Scan for the cell matching the given text and deliver its (X, Y) coordinate at center. 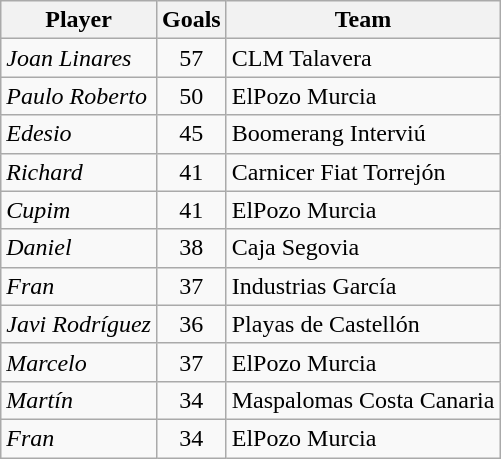
38 (191, 248)
Paulo Roberto (79, 96)
Edesio (79, 134)
Richard (79, 172)
Industrias García (363, 286)
Marcelo (79, 362)
50 (191, 96)
Carnicer Fiat Torrejón (363, 172)
Goals (191, 20)
Boomerang Interviú (363, 134)
45 (191, 134)
Team (363, 20)
Playas de Castellón (363, 324)
Cupim (79, 210)
Martín (79, 400)
Joan Linares (79, 58)
57 (191, 58)
Caja Segovia (363, 248)
Javi Rodríguez (79, 324)
Maspalomas Costa Canaria (363, 400)
CLM Talavera (363, 58)
36 (191, 324)
Daniel (79, 248)
Player (79, 20)
